Capture the cell that displays the provided text and extract its [x, y] central coordinate. 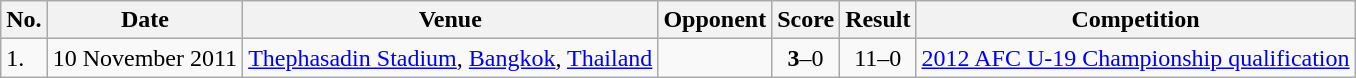
10 November 2011 [144, 58]
11–0 [878, 58]
Date [144, 20]
2012 AFC U-19 Championship qualification [1136, 58]
Opponent [715, 20]
Result [878, 20]
3–0 [806, 58]
Thephasadin Stadium, Bangkok, Thailand [450, 58]
Competition [1136, 20]
Score [806, 20]
No. [24, 20]
1. [24, 58]
Venue [450, 20]
